Output the [x, y] coordinate of the center of the cell containing the given text.  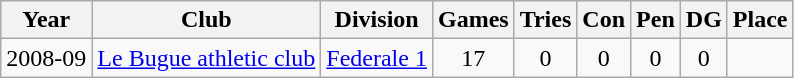
Tries [546, 20]
Year [46, 20]
Pen [656, 20]
Games [473, 20]
Division [377, 20]
Federale 1 [377, 58]
Le Bugue athletic club [206, 58]
Con [604, 20]
Club [206, 20]
DG [704, 20]
2008-09 [46, 58]
Place [760, 20]
17 [473, 58]
